Detect which cell encompasses the target text, then output its (X, Y) center coordinate. 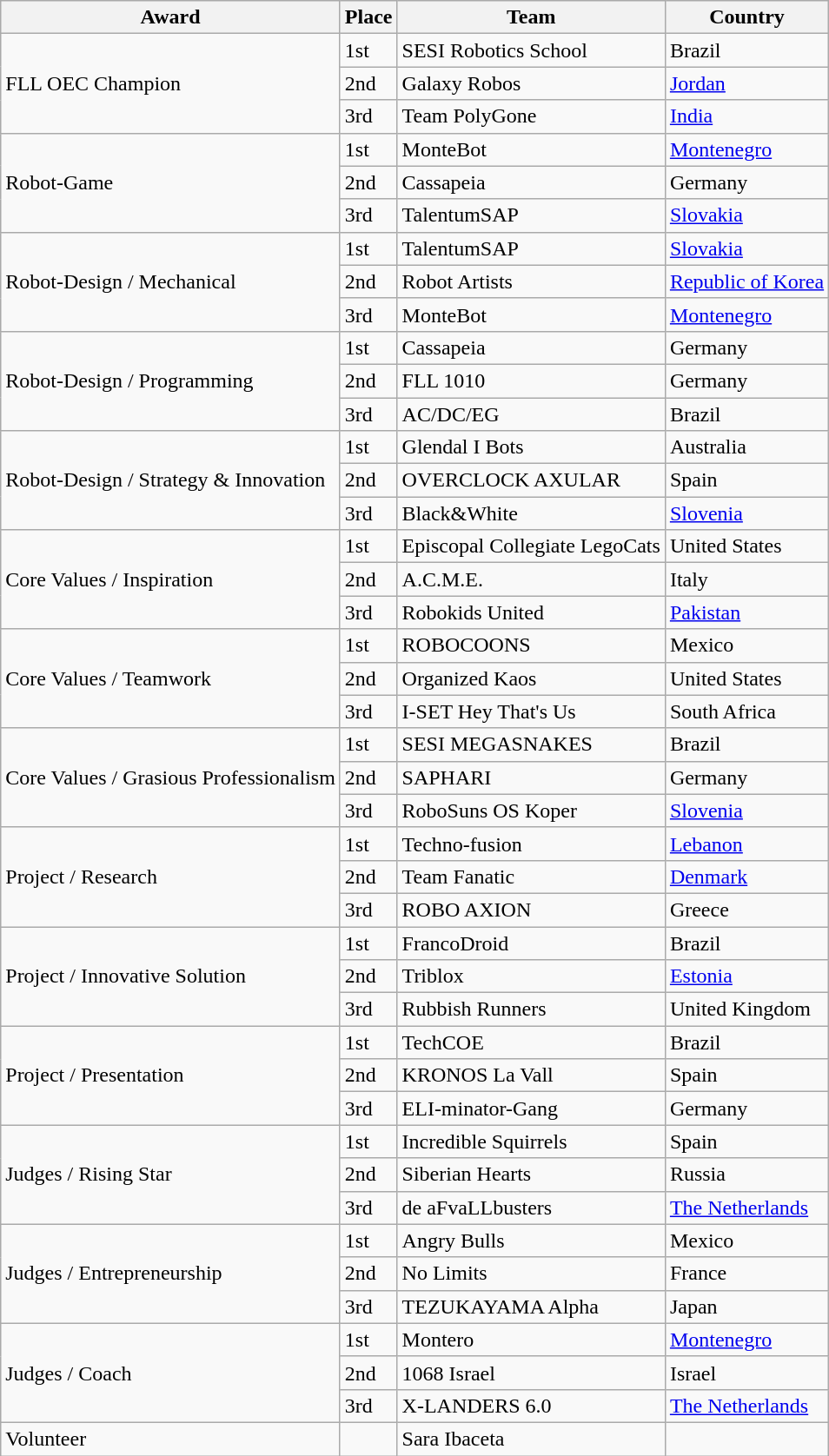
Galaxy Robos (531, 83)
Triblox (531, 976)
de aFvaLLbusters (531, 1208)
Core Values / Teamwork (170, 678)
Greece (746, 910)
Robot-Design / Programming (170, 381)
Core Values / Inspiration (170, 579)
FrancoDroid (531, 943)
Robot Artists (531, 281)
Lebanon (746, 844)
Incredible Squirrels (531, 1142)
Country (746, 17)
A.C.M.E. (531, 579)
TechCOE (531, 1042)
Pakistan (746, 612)
Robokids United (531, 612)
Project / Innovative Solution (170, 976)
SAPHARI (531, 778)
Estonia (746, 976)
Place (368, 17)
Organized Kaos (531, 678)
Siberian Hearts (531, 1175)
Australia (746, 447)
Italy (746, 579)
Japan (746, 1307)
Team Fanatic (531, 877)
OVERCLOCK AXULAR (531, 480)
ROBOCOONS (531, 645)
TEZUKAYAMA Alpha (531, 1307)
ELI-minator-Gang (531, 1109)
Republic of Korea (746, 281)
RoboSuns OS Koper (531, 811)
Project / Presentation (170, 1075)
Team PolyGone (531, 116)
Judges / Rising Star (170, 1175)
Angry Bulls (531, 1241)
SESI MEGASNAKES (531, 745)
Award (170, 17)
United Kingdom (746, 1009)
Rubbish Runners (531, 1009)
Techno-fusion (531, 844)
France (746, 1274)
Robot-Design / Mechanical (170, 281)
Sara Ibaceta (531, 1439)
Core Values / Grasious Professionalism (170, 778)
Team (531, 17)
Volunteer (170, 1439)
FLL OEC Champion (170, 83)
Denmark (746, 877)
India (746, 116)
No Limits (531, 1274)
Russia (746, 1175)
FLL 1010 (531, 381)
South Africa (746, 711)
I-SET Hey That's Us (531, 711)
Robot-Design / Strategy & Innovation (170, 480)
Israel (746, 1373)
Robot-Game (170, 182)
Glendal I Bots (531, 447)
Judges / Entrepreneurship (170, 1274)
Black&White (531, 513)
X-LANDERS 6.0 (531, 1406)
SESI Robotics School (531, 50)
Jordan (746, 83)
Episcopal Collegiate LegoCats (531, 546)
Montero (531, 1340)
KRONOS La Vall (531, 1075)
Judges / Coach (170, 1373)
1068 Israel (531, 1373)
Project / Research (170, 877)
ROBO AXION (531, 910)
AC/DC/EG (531, 414)
